Return the (x, y) coordinate for the center point of the cell that contains the specified text.  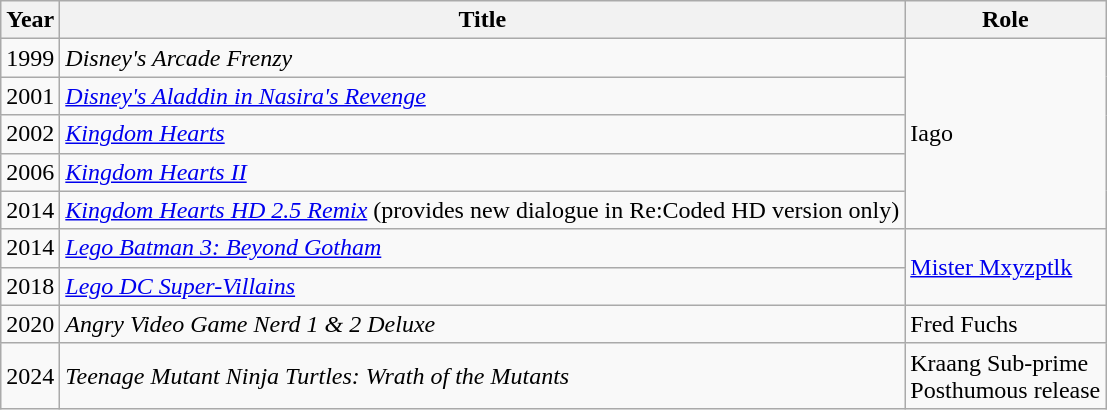
1999 (30, 58)
Kingdom Hearts HD 2.5 Remix (provides new dialogue in Re:Coded HD version only) (482, 210)
Angry Video Game Nerd 1 & 2 Deluxe (482, 324)
2024 (30, 376)
Iago (1006, 134)
Kraang Sub-primePosthumous release (1006, 376)
Kingdom Hearts II (482, 172)
Year (30, 20)
Disney's Arcade Frenzy (482, 58)
Kingdom Hearts (482, 134)
Role (1006, 20)
Mister Mxyzptlk (1006, 267)
Teenage Mutant Ninja Turtles: Wrath of the Mutants (482, 376)
2001 (30, 96)
Lego DC Super-Villains (482, 286)
2018 (30, 286)
2020 (30, 324)
2006 (30, 172)
Lego Batman 3: Beyond Gotham (482, 248)
2002 (30, 134)
Fred Fuchs (1006, 324)
Title (482, 20)
Disney's Aladdin in Nasira's Revenge (482, 96)
